Pinpoint the cell where the given text exists, returning its [X, Y] midpoint coordinate. 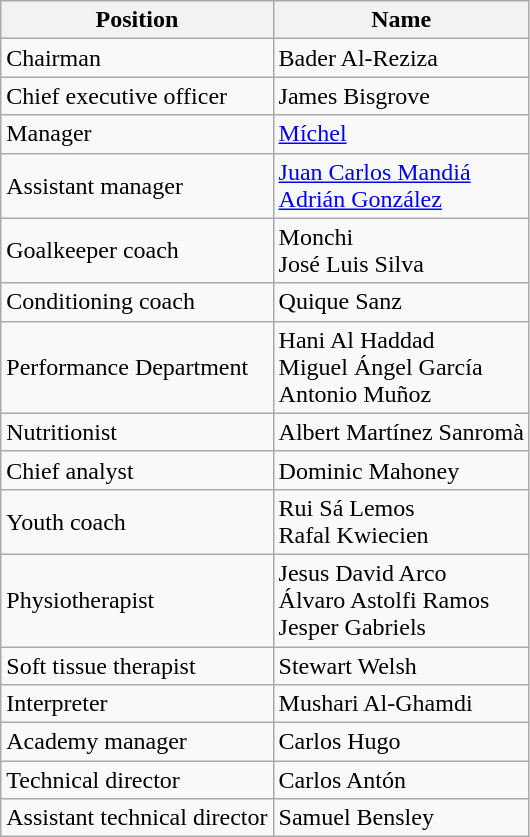
Conditioning coach [137, 302]
Assistant technical director [137, 818]
Manager [137, 134]
Chief executive officer [137, 96]
Academy manager [137, 742]
Mushari Al-Ghamdi [401, 704]
Dominic Mahoney [401, 470]
Technical director [137, 780]
Albert Martínez Sanromà [401, 432]
Jesus David Arco Álvaro Astolfi Ramos Jesper Gabriels [401, 600]
Quique Sanz [401, 302]
Carlos Antón [401, 780]
Bader Al-Reziza [401, 58]
Samuel Bensley [401, 818]
Assistant manager [137, 186]
Position [137, 20]
Chief analyst [137, 470]
Míchel [401, 134]
Monchi José Luis Silva [401, 250]
Stewart Welsh [401, 665]
Interpreter [137, 704]
Juan Carlos Mandiá Adrián González [401, 186]
James Bisgrove [401, 96]
Youth coach [137, 522]
Physiotherapist [137, 600]
Performance Department [137, 367]
Chairman [137, 58]
Soft tissue therapist [137, 665]
Goalkeeper coach [137, 250]
Rui Sá Lemos Rafal Kwiecien [401, 522]
Nutritionist [137, 432]
Carlos Hugo [401, 742]
Name [401, 20]
Hani Al Haddad Miguel Ángel García Antonio Muñoz [401, 367]
